Locate the cell with the specified text and output its (X, Y) center coordinate. 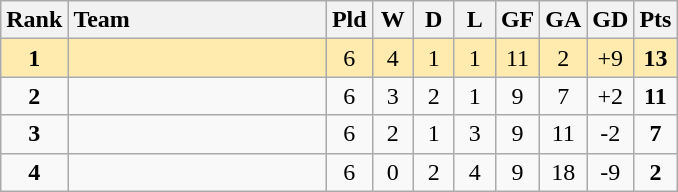
D (434, 20)
GF (517, 20)
L (474, 20)
Pld (349, 20)
+2 (610, 96)
Pts (656, 20)
-9 (610, 172)
W (392, 20)
Rank (34, 20)
GD (610, 20)
18 (564, 172)
Team (198, 20)
GA (564, 20)
0 (392, 172)
13 (656, 58)
-2 (610, 134)
+9 (610, 58)
